For the text-containing cell, return its midpoint in [x, y] coordinate format. 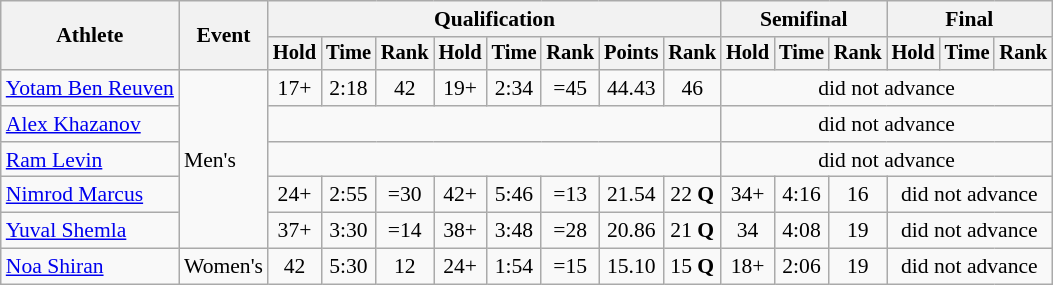
4:16 [802, 195]
34 [748, 231]
46 [692, 88]
37+ [294, 231]
Men's [224, 159]
2:18 [348, 88]
44.43 [631, 88]
16 [858, 195]
Athlete [90, 36]
2:34 [514, 88]
=28 [570, 231]
Nimrod Marcus [90, 195]
20.86 [631, 231]
1:54 [514, 267]
15.10 [631, 267]
3:48 [514, 231]
=15 [570, 267]
Alex Khazanov [90, 124]
3:30 [348, 231]
=14 [405, 231]
21.54 [631, 195]
Women's [224, 267]
2:55 [348, 195]
=30 [405, 195]
21 Q [692, 231]
2:06 [802, 267]
=13 [570, 195]
Yotam Ben Reuven [90, 88]
17+ [294, 88]
38+ [460, 231]
19+ [460, 88]
42+ [460, 195]
Qualification [494, 19]
Yuval Shemla [90, 231]
Ram Levin [90, 160]
18+ [748, 267]
=45 [570, 88]
Points [631, 54]
34+ [748, 195]
22 Q [692, 195]
5:46 [514, 195]
15 Q [692, 267]
Event [224, 36]
5:30 [348, 267]
Noa Shiran [90, 267]
Semifinal [804, 19]
4:08 [802, 231]
12 [405, 267]
Final [970, 19]
